Return the (x, y) coordinate for the center point of the cell that contains the specified text.  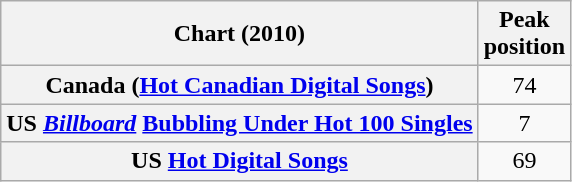
Canada (Hot Canadian Digital Songs) (240, 85)
7 (524, 123)
US Hot Digital Songs (240, 161)
Chart (2010) (240, 34)
69 (524, 161)
Peak position (524, 34)
US Billboard Bubbling Under Hot 100 Singles (240, 123)
74 (524, 85)
